Pinpoint the cell where the given text exists, returning its [X, Y] midpoint coordinate. 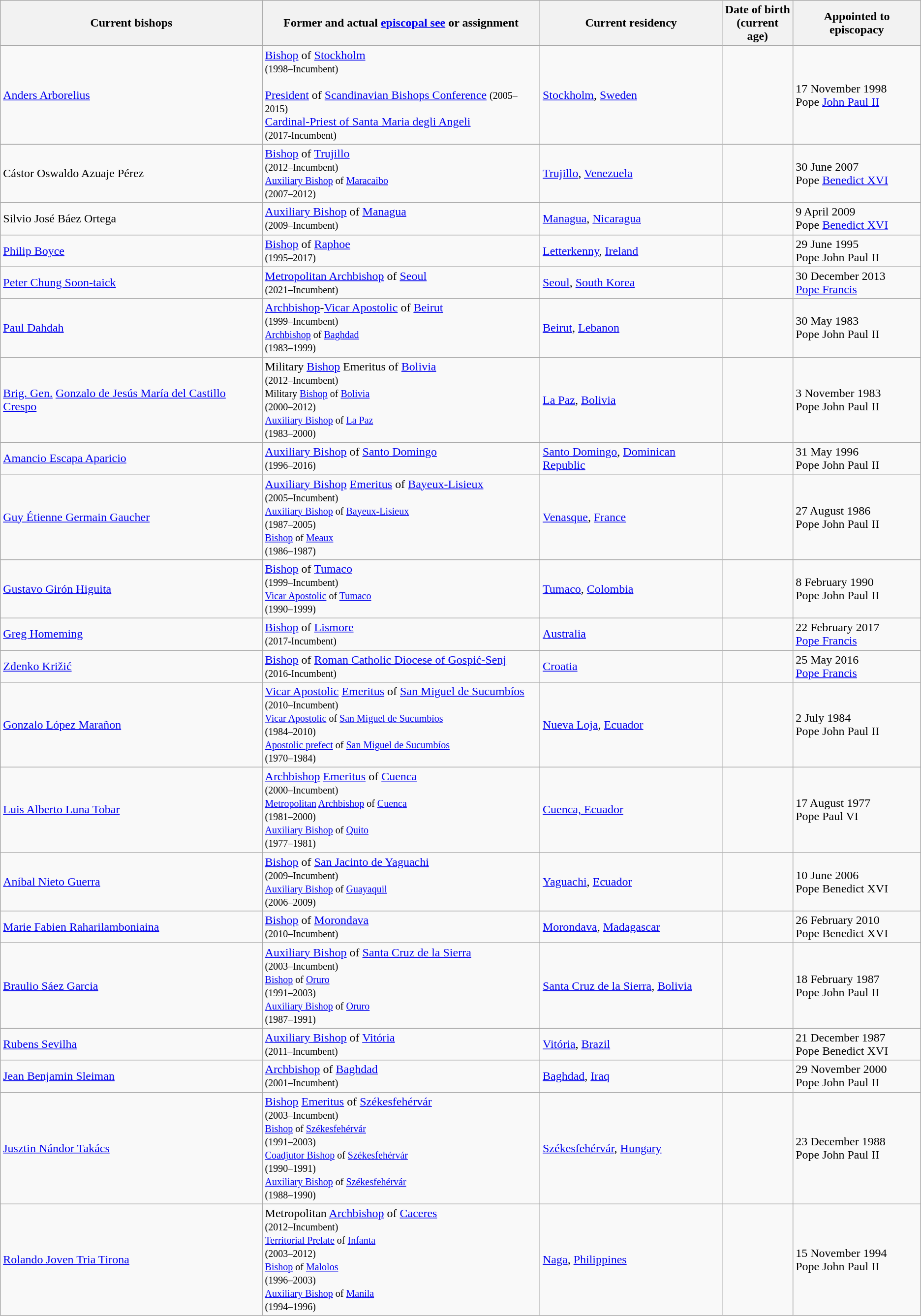
Rubens Sevilha [131, 1044]
Székesfehérvár, Hungary [631, 1148]
Vitória, Brazil [631, 1044]
Guy Étienne Germain Gaucher [131, 517]
10 June 2006Pope Benedict XVI [857, 882]
Stockholm, Sweden [631, 95]
Metropolitan Archbishop of Seoul(2021–Incumbent) [401, 282]
Military Bishop Emeritus of Bolivia(2012–Incumbent) Military Bishop of Bolivia(2000–2012) Auxiliary Bishop of La Paz(1983–2000) [401, 399]
Seoul, South Korea [631, 282]
Archbishop of Baghdad(2001–Incumbent) [401, 1076]
Bishop of Lismore(2017-Incumbent) [401, 634]
Archbishop-Vicar Apostolic of Beirut(1999–Incumbent) Archbishop of Baghdad(1983–1999) [401, 328]
26 February 2010Pope Benedict XVI [857, 927]
Auxiliary Bishop of Santo Domingo(1996–2016) [401, 459]
2 July 1984Pope John Paul II [857, 725]
Yaguachi, Ecuador [631, 882]
Bishop of Tumaco(1999–Incumbent) Vicar Apostolic of Tumaco(1990–1999) [401, 588]
Managua, Nicaragua [631, 218]
Current residency [631, 23]
Cuenca, Ecuador [631, 810]
Archbishop Emeritus of Cuenca(2000–Incumbent) Metropolitan Archbishop of Cuenca(1981–2000) Auxiliary Bishop of Quito(1977–1981) [401, 810]
Anders Arborelius [131, 95]
25 May 2016Pope Francis [857, 666]
29 November 2000Pope John Paul II [857, 1076]
Santa Cruz de la Sierra, Bolivia [631, 986]
Croatia [631, 666]
Cástor Oswaldo Azuaje Pérez [131, 173]
23 December 1988Pope John Paul II [857, 1148]
Peter Chung Soon-taick [131, 282]
Bishop of Morondava(2010–Incumbent) [401, 927]
Bishop of Raphoe(1995–2017) [401, 251]
Bishop of Trujillo(2012–Incumbent) Auxiliary Bishop of Maracaibo(2007–2012) [401, 173]
Luis Alberto Luna Tobar [131, 810]
Paul Dahdah [131, 328]
Date of birth(current age) [758, 23]
Current bishops [131, 23]
Auxiliary Bishop of Managua(2009–Incumbent) [401, 218]
27 August 1986Pope John Paul II [857, 517]
9 April 2009Pope Benedict XVI [857, 218]
Braulio Sáez Garcia [131, 986]
Tumaco, Colombia [631, 588]
Letterkenny, Ireland [631, 251]
8 February 1990Pope John Paul II [857, 588]
Marie Fabien Raharilamboniaina [131, 927]
Beirut, Lebanon [631, 328]
17 November 1998Pope John Paul II [857, 95]
Trujillo, Venezuela [631, 173]
Appointed to episcopacy [857, 23]
Venasque, France [631, 517]
Morondava, Madagascar [631, 927]
Auxiliary Bishop Emeritus of Bayeux-Lisieux(2005–Incumbent) Auxiliary Bishop of Bayeux-Lisieux(1987–2005) Bishop of Meaux(1986–1987) [401, 517]
Zdenko Križić [131, 666]
17 August 1977Pope Paul VI [857, 810]
Nueva Loja, Ecuador [631, 725]
Aníbal Nieto Guerra [131, 882]
30 May 1983Pope John Paul II [857, 328]
22 February 2017Pope Francis [857, 634]
30 June 2007Pope Benedict XVI [857, 173]
29 June 1995Pope John Paul II [857, 251]
Bishop of Roman Catholic Diocese of Gospić-Senj(2016-Incumbent) [401, 666]
Gonzalo López Marañon [131, 725]
21 December 1987Pope Benedict XVI [857, 1044]
Bishop of San Jacinto de Yaguachi(2009–Incumbent) Auxiliary Bishop of Guayaquil(2006–2009) [401, 882]
Silvio José Báez Ortega [131, 218]
Amancio Escapa Aparicio [131, 459]
Former and actual episcopal see or assignment [401, 23]
La Paz, Bolivia [631, 399]
Greg Homeming [131, 634]
3 November 1983Pope John Paul II [857, 399]
Jean Benjamin Sleiman [131, 1076]
Rolando Joven Tria Tirona [131, 1259]
Auxiliary Bishop of Santa Cruz de la Sierra(2003–Incumbent) Bishop of Oruro(1991–2003) Auxiliary Bishop of Oruro(1987–1991) [401, 986]
15 November 1994Pope John Paul II [857, 1259]
30 December 2013Pope Francis [857, 282]
Auxiliary Bishop of Vitória(2011–Incumbent) [401, 1044]
Gustavo Girón Higuita [131, 588]
Baghdad, Iraq [631, 1076]
31 May 1996Pope John Paul II [857, 459]
Santo Domingo, Dominican Republic [631, 459]
Naga, Philippines [631, 1259]
Philip Boyce [131, 251]
Brig. Gen. Gonzalo de Jesús María del Castillo Crespo [131, 399]
18 February 1987Pope John Paul II [857, 986]
Australia [631, 634]
Jusztin Nándor Takács [131, 1148]
